Detect which cell encompasses the target text, then output its (X, Y) center coordinate. 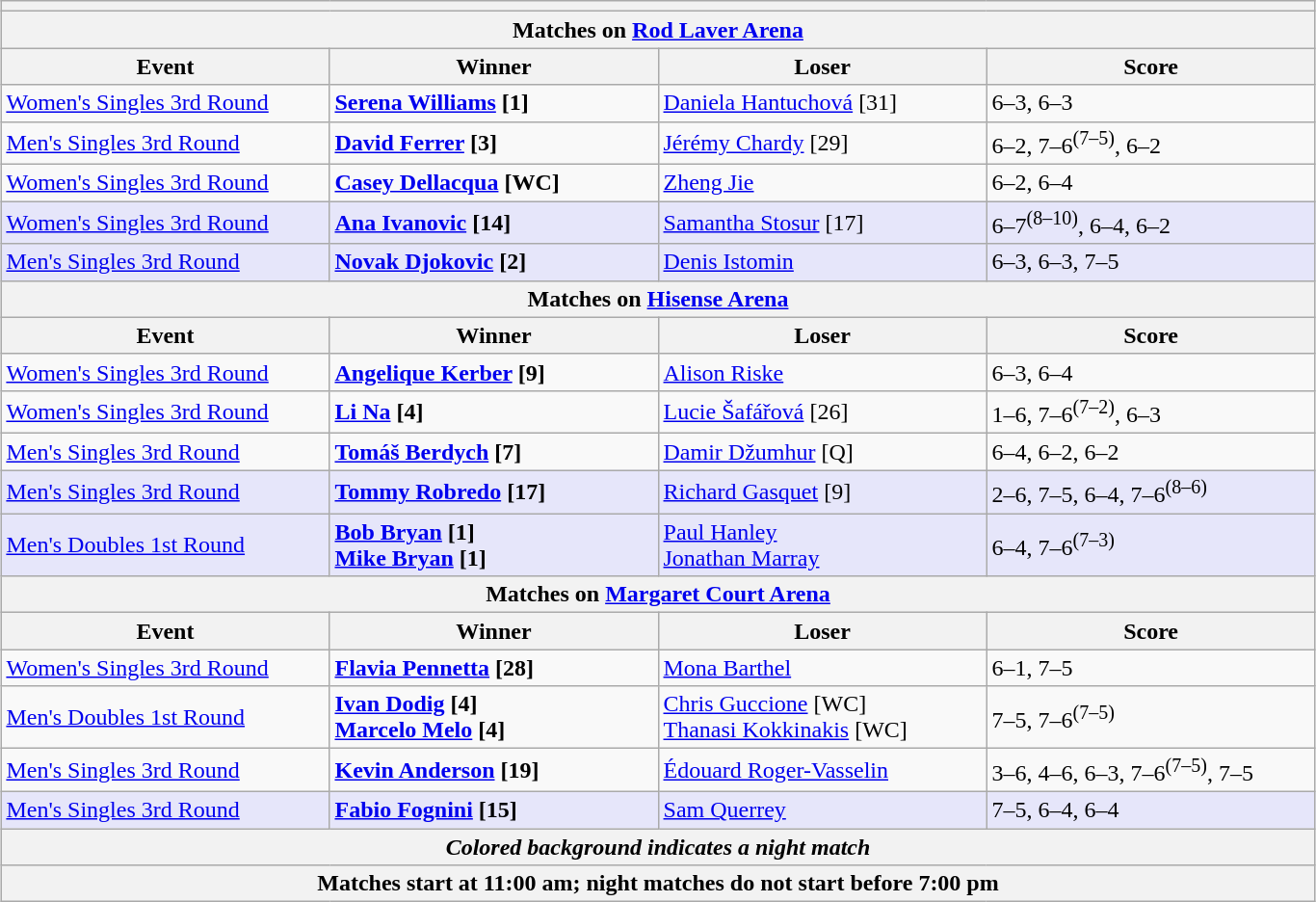
Ivan Dodig [4] Marcelo Melo [4] (493, 717)
Jérémy Chardy [29] (823, 143)
Richard Gasquet [9] (823, 491)
Flavia Pennetta [28] (493, 668)
Colored background indicates a night match (658, 847)
Matches on Margaret Court Arena (658, 595)
Tommy Robredo [17] (493, 491)
6–2, 6–4 (1150, 183)
6–2, 7–6(7–5), 6–2 (1150, 143)
Chris Guccione [WC] Thanasi Kokkinakis [WC] (823, 717)
Matches start at 11:00 am; night matches do not start before 7:00 pm (658, 884)
Sam Querrey (823, 809)
6–3, 6–3 (1150, 103)
Angelique Kerber [9] (493, 372)
Daniela Hantuchová [31] (823, 103)
7–5, 7–6(7–5) (1150, 717)
6–1, 7–5 (1150, 668)
Matches on Hisense Arena (658, 299)
Tomáš Berdych [7] (493, 452)
3–6, 4–6, 6–3, 7–6(7–5), 7–5 (1150, 771)
6–7(8–10), 6–4, 6–2 (1150, 224)
6–3, 6–4 (1150, 372)
6–4, 6–2, 6–2 (1150, 452)
Novak Djokovic [2] (493, 262)
Zheng Jie (823, 183)
Damir Džumhur [Q] (823, 452)
Édouard Roger-Vasselin (823, 771)
Mona Barthel (823, 668)
Matches on Rod Laver Arena (658, 30)
1–6, 7–6(7–2), 6–3 (1150, 412)
7–5, 6–4, 6–4 (1150, 809)
Paul Hanley Jonathan Marray (823, 545)
Alison Riske (823, 372)
6–3, 6–3, 7–5 (1150, 262)
Kevin Anderson [19] (493, 771)
Li Na [4] (493, 412)
Bob Bryan [1] Mike Bryan [1] (493, 545)
Samantha Stosur [17] (823, 224)
Casey Dellacqua [WC] (493, 183)
Ana Ivanovic [14] (493, 224)
Serena Williams [1] (493, 103)
2–6, 7–5, 6–4, 7–6(8–6) (1150, 491)
Denis Istomin (823, 262)
Lucie Šafářová [26] (823, 412)
David Ferrer [3] (493, 143)
6–4, 7–6(7–3) (1150, 545)
Fabio Fognini [15] (493, 809)
